Scan for the cell matching the given text and deliver its (x, y) coordinate at center. 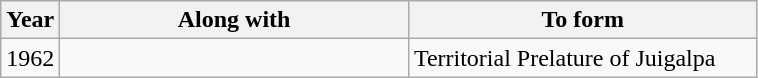
1962 (30, 58)
Territorial Prelature of Juigalpa (582, 58)
To form (582, 20)
Along with (234, 20)
Year (30, 20)
